Determine the [X, Y] coordinate at the center of the cell enclosing the given text.  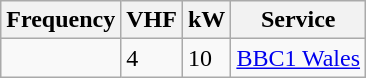
kW [206, 20]
10 [206, 58]
VHF [152, 20]
Frequency [61, 20]
BBC1 Wales [298, 58]
Service [298, 20]
4 [152, 58]
